Extract the [X, Y] coordinate from the center of the cell holding the provided text.  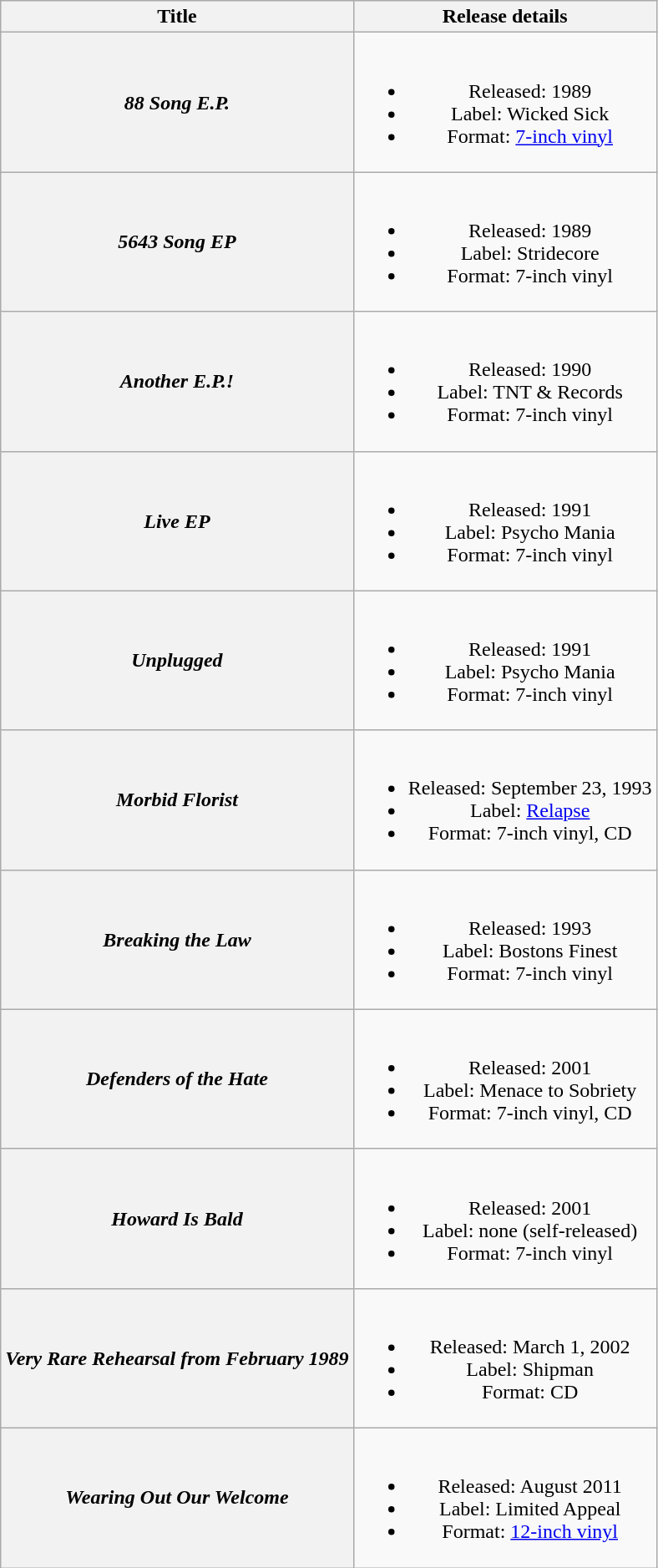
Released: September 23, 1993Label: RelapseFormat: 7-inch vinyl, CD [504, 800]
Breaking the Law [177, 939]
Released: August 2011Label: Limited AppealFormat: 12-inch vinyl [504, 1497]
Released: 2001Label: Menace to SobrietyFormat: 7-inch vinyl, CD [504, 1079]
Another E.P.! [177, 381]
Wearing Out Our Welcome [177, 1497]
Title [177, 17]
Unplugged [177, 660]
Live EP [177, 521]
Defenders of the Hate [177, 1079]
Morbid Florist [177, 800]
Howard Is Bald [177, 1218]
Released: 1989Label: Wicked SickFormat: 7-inch vinyl [504, 102]
Release details [504, 17]
Released: 1990Label: TNT & RecordsFormat: 7-inch vinyl [504, 381]
Released: 1989Label: StridecoreFormat: 7-inch vinyl [504, 242]
Released: 1993Label: Bostons FinestFormat: 7-inch vinyl [504, 939]
88 Song E.P. [177, 102]
Released: 2001Label: none (self-released)Format: 7-inch vinyl [504, 1218]
Released: March 1, 2002Label: ShipmanFormat: CD [504, 1358]
5643 Song EP [177, 242]
Very Rare Rehearsal from February 1989 [177, 1358]
